Scan for the cell matching the given text and deliver its [X, Y] coordinate at center. 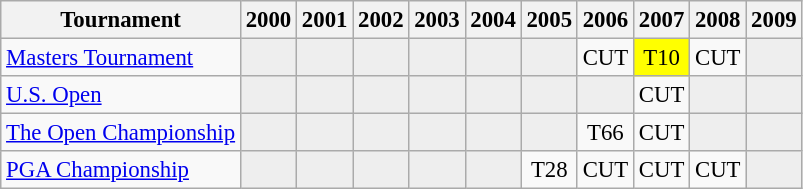
2000 [268, 20]
2007 [661, 20]
T10 [661, 58]
U.S. Open [121, 95]
2008 [718, 20]
2004 [493, 20]
T66 [605, 133]
Masters Tournament [121, 58]
2009 [774, 20]
2005 [549, 20]
2006 [605, 20]
Tournament [121, 20]
T28 [549, 170]
2001 [325, 20]
The Open Championship [121, 133]
2002 [381, 20]
PGA Championship [121, 170]
2003 [437, 20]
